Pinpoint the cell where the given text exists, returning its [x, y] midpoint coordinate. 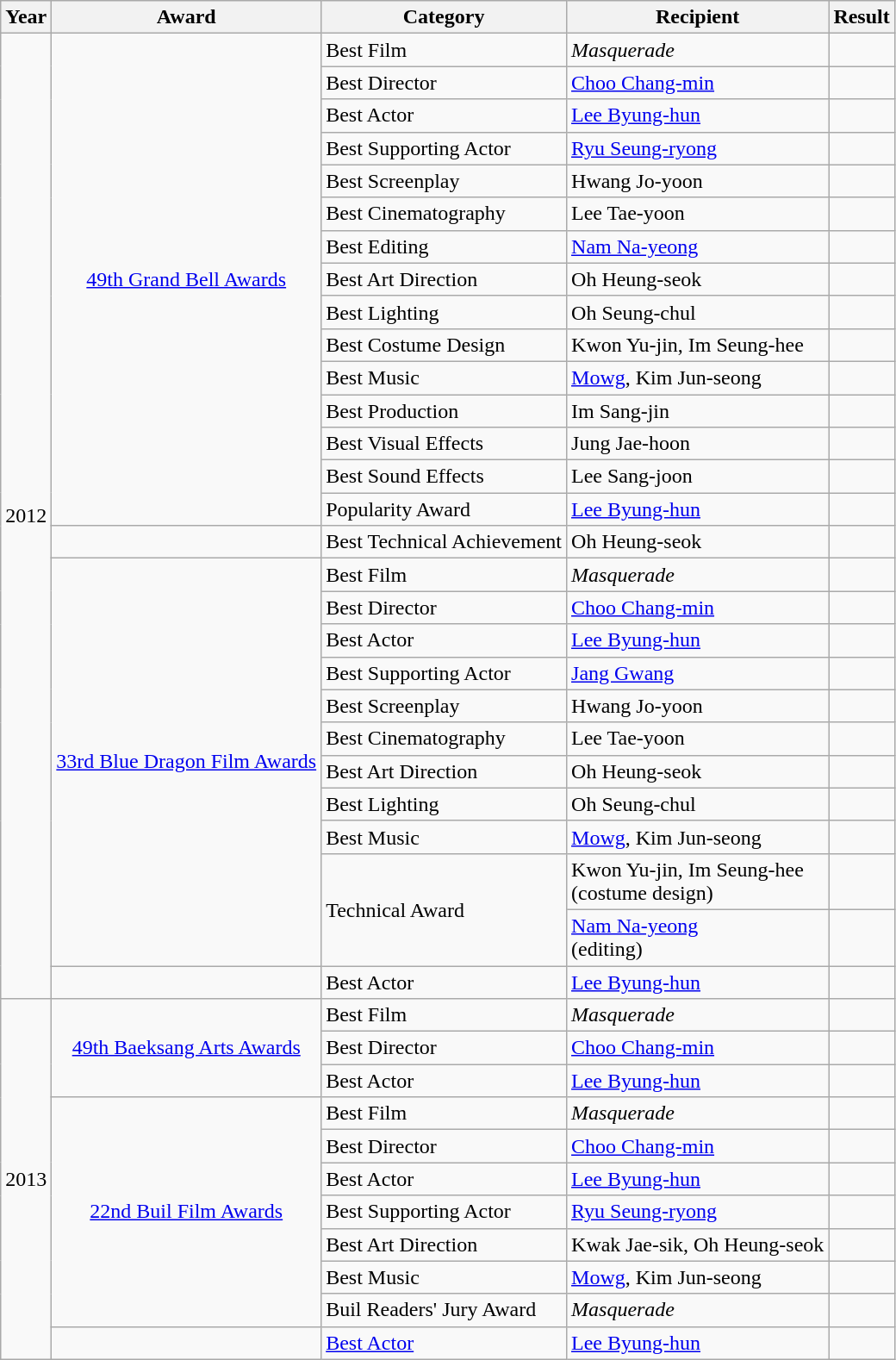
Year [26, 17]
Technical Award [445, 909]
Nam Na-yeong [698, 246]
22nd Buil Film Awards [186, 1212]
Jang Gwang [698, 673]
Best Costume Design [445, 345]
33rd Blue Dragon Film Awards [186, 762]
Best Technical Achievement [445, 542]
Lee Sang-joon [698, 477]
Best Editing [445, 246]
49th Baeksang Arts Awards [186, 1048]
Nam Na-yeong (editing) [698, 938]
Best Sound Effects [445, 477]
2012 [26, 516]
Award [186, 17]
Kwak Jae-sik, Oh Heung-seok [698, 1245]
Kwon Yu-jin, Im Seung-hee [698, 345]
Im Sang-jin [698, 411]
Best Production [445, 411]
49th Grand Bell Awards [186, 279]
Kwon Yu-jin, Im Seung-hee (costume design) [698, 881]
Popularity Award [445, 509]
Best Visual Effects [445, 444]
Jung Jae-hoon [698, 444]
Category [445, 17]
2013 [26, 1179]
Result [862, 17]
Recipient [698, 17]
Buil Readers' Jury Award [445, 1310]
